Determine the [X, Y] coordinate at the center of the cell enclosing the given text.  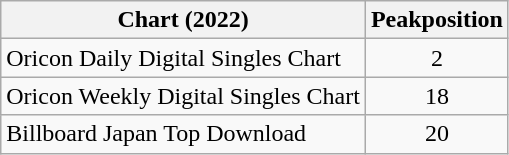
Billboard Japan Top Download [184, 134]
2 [436, 58]
Peakposition [436, 20]
Oricon Weekly Digital Singles Chart [184, 96]
Oricon Daily Digital Singles Chart [184, 58]
18 [436, 96]
Chart (2022) [184, 20]
20 [436, 134]
